Locate the cell with the specified text and output its (X, Y) center coordinate. 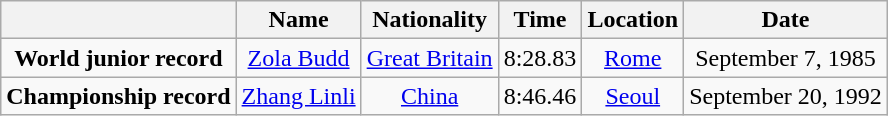
Zhang Linli (298, 96)
Seoul (633, 96)
China (430, 96)
Rome (633, 58)
Nationality (430, 20)
8:28.83 (540, 58)
Time (540, 20)
September 7, 1985 (786, 58)
Date (786, 20)
Zola Budd (298, 58)
Location (633, 20)
Great Britain (430, 58)
World junior record (118, 58)
Championship record (118, 96)
8:46.46 (540, 96)
Name (298, 20)
September 20, 1992 (786, 96)
